Capture the cell that displays the provided text and extract its [X, Y] central coordinate. 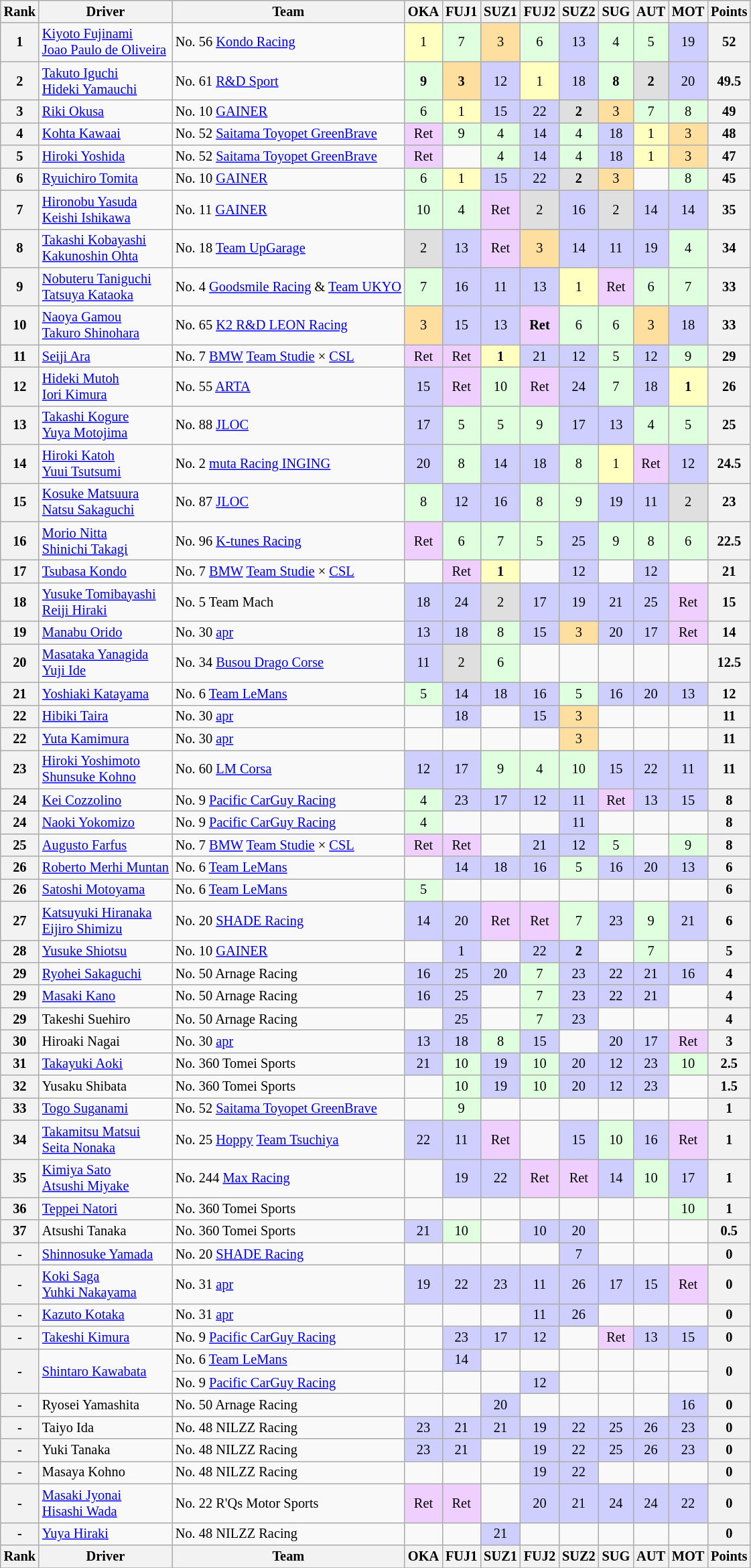
52 [729, 42]
No. 2 muta Racing INGING [288, 464]
No. 5 Team Mach [288, 602]
Yuki Tanaka [106, 1450]
37 [20, 1231]
Takamitsu Matsui Seita Nonaka [106, 1140]
No. 65 K2 R&D LEON Racing [288, 325]
Takuto Iguchi Hideki Yamauchi [106, 81]
49 [729, 111]
1.5 [729, 1087]
Hiroaki Nagai [106, 1041]
Taiyo Ida [106, 1427]
Koki Saga Yuhki Nakayama [106, 1284]
Riki Okusa [106, 111]
2.5 [729, 1064]
Naoki Yokomizo [106, 822]
Hiroki Katoh Yuui Tsutsumi [106, 464]
Masaki Kano [106, 996]
Teppei Natori [106, 1208]
31 [20, 1064]
Satoshi Motoyama [106, 890]
Yoshiaki Katayama [106, 694]
Takashi Kobayashi Kakunoshin Ohta [106, 248]
Seiji Ara [106, 356]
Ryosei Yamashita [106, 1405]
Morio Nitta Shinichi Takagi [106, 541]
Hiroki Yoshida [106, 157]
Ryuichiro Tomita [106, 179]
Atsushi Tanaka [106, 1231]
Yuya Hiraki [106, 1534]
No. 25 Hoppy Team Tsuchiya [288, 1140]
48 [729, 134]
Hironobu Yasuda Keishi Ishikawa [106, 210]
Masaki Jyonai Hisashi Wada [106, 1503]
Yusaku Shibata [106, 1087]
No. 34 Busou Drago Corse [288, 663]
Shinnosuke Yamada [106, 1254]
Kohta Kawaai [106, 134]
Takayuki Aoki [106, 1064]
36 [20, 1208]
Roberto Merhi Muntan [106, 868]
No. 56 Kondo Racing [288, 42]
No. 22 R'Qs Motor Sports [288, 1503]
Kimiya Sato Atsushi Miyake [106, 1178]
No. 61 R&D Sport [288, 81]
27 [20, 921]
32 [20, 1087]
Masaya Kohno [106, 1472]
No. 55 ARTA [288, 386]
12.5 [729, 663]
No. 4 Goodsmile Racing & Team UKYO [288, 287]
Takeshi Kimura [106, 1338]
No. 18 Team UpGarage [288, 248]
No. 96 K-tunes Racing [288, 541]
Yusuke Tomibayashi Reiji Hiraki [106, 602]
No. 244 Max Racing [288, 1178]
Tsubasa Kondo [106, 571]
Masataka Yanagida Yuji Ide [106, 663]
45 [729, 179]
22.5 [729, 541]
Yusuke Shiotsu [106, 951]
24.5 [729, 464]
Togo Suganami [106, 1109]
No. 88 JLOC [288, 425]
Hiroki Yoshimoto Shunsuke Kohno [106, 769]
0.5 [729, 1231]
Kiyoto Fujinami Joao Paulo de Oliveira [106, 42]
30 [20, 1041]
47 [729, 157]
Hibiki Taira [106, 716]
Augusto Farfus [106, 845]
Katsuyuki Hiranaka Eijiro Shimizu [106, 921]
Ryohei Sakaguchi [106, 973]
Naoya Gamou Takuro Shinohara [106, 325]
Shintaro Kawabata [106, 1371]
Nobuteru Taniguchi Tatsuya Kataoka [106, 287]
Yuta Kamimura [106, 738]
No. 87 JLOC [288, 502]
Kazuto Kotaka [106, 1315]
Manabu Orido [106, 633]
No. 60 LM Corsa [288, 769]
28 [20, 951]
No. 11 GAINER [288, 210]
Takeshi Suehiro [106, 1019]
Takashi Kogure Yuya Motojima [106, 425]
Kei Cozzolino [106, 800]
Hideki Mutoh Iori Kimura [106, 386]
Kosuke Matsuura Natsu Sakaguchi [106, 502]
49.5 [729, 81]
